Output the [X, Y] coordinate of the center of the cell containing the given text.  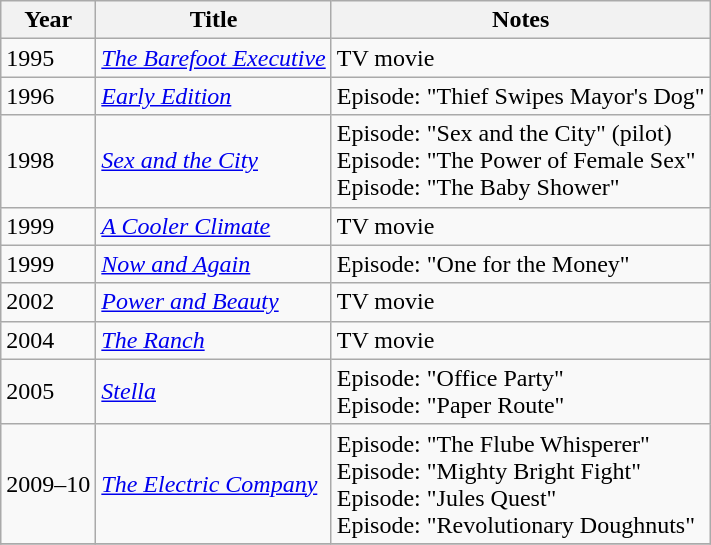
1996 [48, 96]
Title [214, 20]
Early Edition [214, 96]
The Ranch [214, 340]
The Barefoot Executive [214, 58]
Sex and the City [214, 161]
2009–10 [48, 484]
Episode: "One for the Money" [520, 264]
A Cooler Climate [214, 226]
The Electric Company [214, 484]
Episode: "Office Party"Episode: "Paper Route" [520, 392]
Episode: "The Flube Whisperer"Episode: "Mighty Bright Fight"Episode: "Jules Quest"Episode: "Revolutionary Doughnuts" [520, 484]
Episode: "Sex and the City" (pilot)Episode: "The Power of Female Sex"Episode: "The Baby Shower" [520, 161]
Year [48, 20]
Episode: "Thief Swipes Mayor's Dog" [520, 96]
2002 [48, 302]
Notes [520, 20]
Now and Again [214, 264]
2005 [48, 392]
Stella [214, 392]
Power and Beauty [214, 302]
1995 [48, 58]
2004 [48, 340]
1998 [48, 161]
